Capture the cell that displays the provided text and extract its [X, Y] central coordinate. 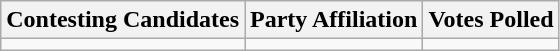
Party Affiliation [334, 20]
Votes Polled [491, 20]
Contesting Candidates [123, 20]
